Return [x, y] of the center of cell containing provided text 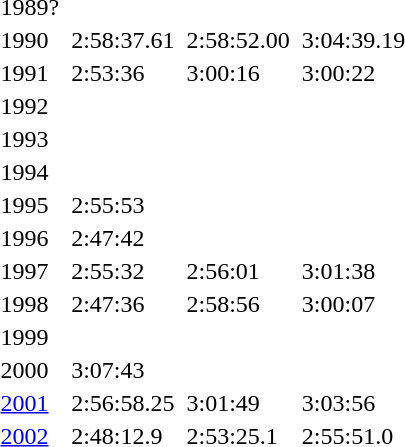
2:56:58.25 [123, 403]
2:55:32 [123, 271]
2:58:37.61 [123, 40]
2:55:53 [123, 205]
3:00:16 [238, 73]
2:58:56 [238, 304]
3:01:49 [238, 403]
2:58:52.00 [238, 40]
2:53:36 [123, 73]
2:47:42 [123, 238]
2:56:01 [238, 271]
3:07:43 [123, 370]
2:47:36 [123, 304]
